Scan for the cell matching the given text and deliver its (x, y) coordinate at center. 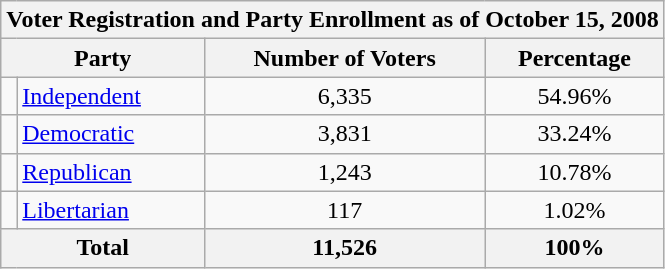
Republican (111, 172)
33.24% (575, 134)
10.78% (575, 172)
117 (345, 210)
Total (103, 248)
Libertarian (111, 210)
54.96% (575, 96)
Voter Registration and Party Enrollment as of October 15, 2008 (332, 20)
Percentage (575, 58)
Independent (111, 96)
Party (103, 58)
100% (575, 248)
Democratic (111, 134)
3,831 (345, 134)
1,243 (345, 172)
11,526 (345, 248)
Number of Voters (345, 58)
1.02% (575, 210)
6,335 (345, 96)
